Scan for the cell matching the given text and deliver its [x, y] coordinate at center. 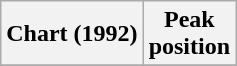
Chart (1992) [72, 34]
Peakposition [189, 34]
